Scan for the cell matching the given text and deliver its (x, y) coordinate at center. 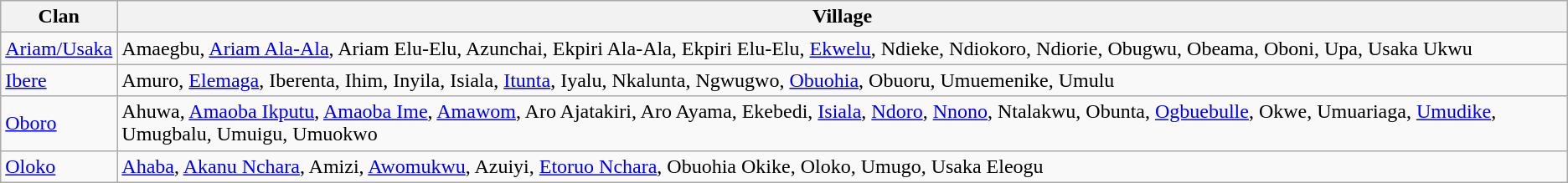
Village (843, 17)
Ibere (59, 80)
Ahaba, Akanu Nchara, Amizi, Awomukwu, Azuiyi, Etoruo Nchara, Obuohia Okike, Oloko, Umugo, Usaka Eleogu (843, 166)
Clan (59, 17)
Amuro, Elemaga, Iberenta, Ihim, Inyila, Isiala, Itunta, Iyalu, Nkalunta, Ngwugwo, Obuohia, Obuoru, Umuemenike, Umulu (843, 80)
Ariam/Usaka (59, 48)
Oloko (59, 166)
Oboro (59, 124)
